Capture the cell that displays the provided text and extract its [x, y] central coordinate. 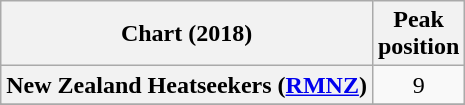
Chart (2018) [187, 34]
New Zealand Heatseekers (RMNZ) [187, 85]
Peakposition [418, 34]
9 [418, 85]
